Capture the cell that displays the provided text and extract its (x, y) central coordinate. 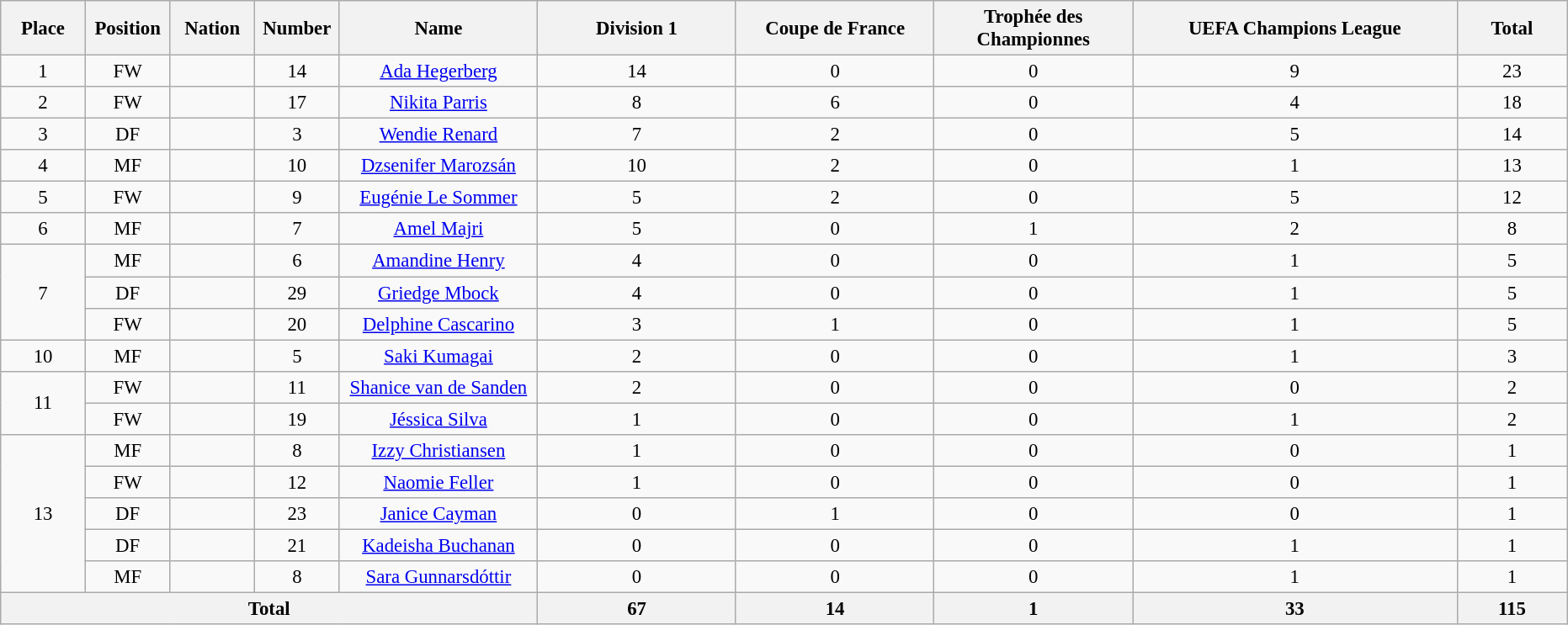
18 (1512, 103)
29 (298, 293)
19 (298, 419)
67 (637, 609)
Jéssica Silva (439, 419)
Naomie Feller (439, 482)
Janice Cayman (439, 514)
Dzsenifer Marozsán (439, 166)
115 (1512, 609)
Saki Kumagai (439, 356)
Nation (212, 29)
Place (44, 29)
Ada Hegerberg (439, 72)
Izzy Christiansen (439, 451)
Eugénie Le Sommer (439, 198)
33 (1295, 609)
Trophée des Championnes (1034, 29)
Name (439, 29)
Amel Majri (439, 230)
Number (298, 29)
Nikita Parris (439, 103)
Shanice van de Sanden (439, 387)
Amandine Henry (439, 261)
Griedge Mbock (439, 293)
Kadeisha Buchanan (439, 545)
20 (298, 324)
Delphine Cascarino (439, 324)
Wendie Renard (439, 135)
17 (298, 103)
UEFA Champions League (1295, 29)
21 (298, 545)
Division 1 (637, 29)
Position (128, 29)
Sara Gunnarsdóttir (439, 577)
Coupe de France (835, 29)
